Provide the [x, y] coordinate of the cell's center where the given text is located.  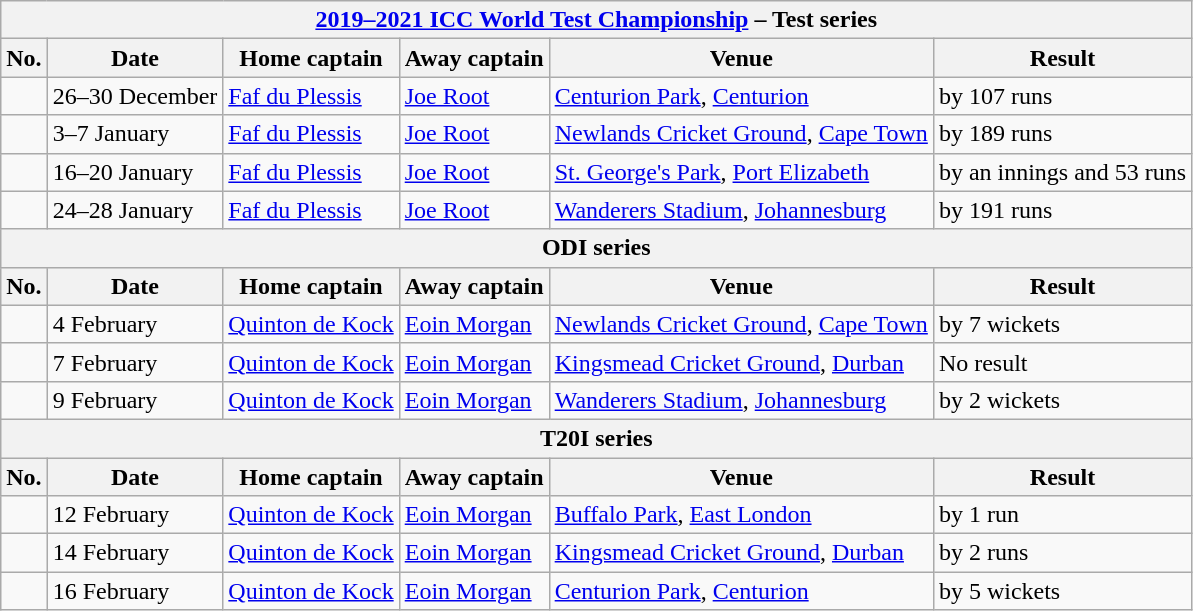
7 February [135, 362]
Buffalo Park, East London [741, 515]
26–30 December [135, 96]
by 5 wickets [1062, 591]
by 2 wickets [1062, 400]
by an innings and 53 runs [1062, 172]
12 February [135, 515]
9 February [135, 400]
14 February [135, 553]
by 2 runs [1062, 553]
T20I series [596, 438]
by 191 runs [1062, 210]
by 189 runs [1062, 134]
by 107 runs [1062, 96]
16 February [135, 591]
24–28 January [135, 210]
by 7 wickets [1062, 324]
3–7 January [135, 134]
St. George's Park, Port Elizabeth [741, 172]
16–20 January [135, 172]
No result [1062, 362]
2019–2021 ICC World Test Championship – Test series [596, 20]
4 February [135, 324]
by 1 run [1062, 515]
ODI series [596, 248]
